Scan for the cell matching the given text and deliver its [X, Y] coordinate at center. 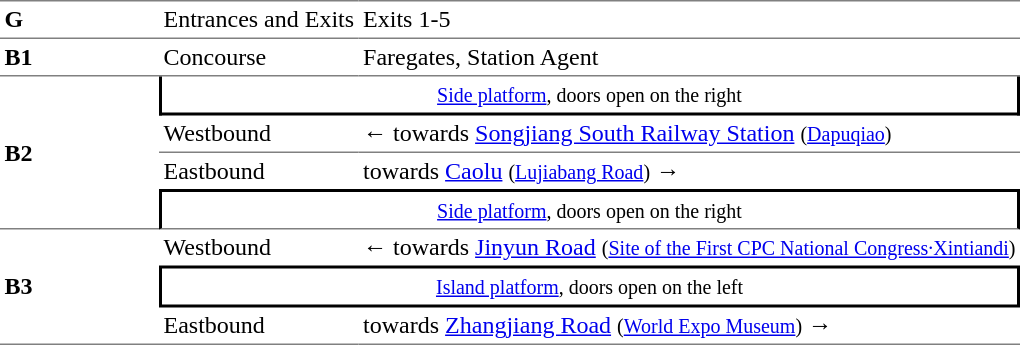
B2 [80, 152]
Eastbound [259, 171]
Faregates, Station Agent [690, 58]
Island platform, doors open on the left [590, 287]
Exits 1-5 [690, 20]
← towards Songjiang South Railway Station (Dapuqiao) [690, 135]
G [80, 20]
Concourse [259, 58]
← towards Jinyun Road (Site of the First CPC National Congress·Xintiandi) [690, 248]
towards Caolu (Lujiabang Road) → [690, 171]
B1 [80, 58]
Entrances and Exits [259, 20]
